Return the [x, y] coordinate for the center point of the cell that contains the specified text.  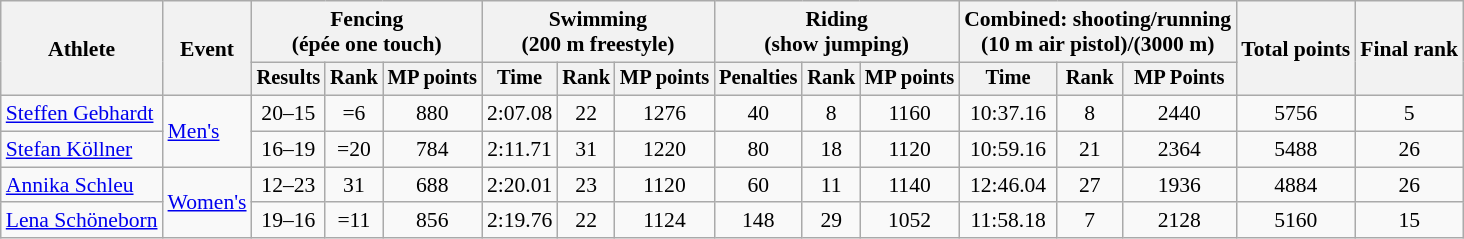
Swimming(200 m freestyle) [598, 32]
=6 [354, 114]
12:46.04 [1008, 185]
=20 [354, 150]
688 [432, 185]
Riding(show jumping) [836, 32]
10:37.16 [1008, 114]
1936 [1179, 185]
5160 [1296, 221]
Men's [208, 132]
11 [831, 185]
5 [1409, 114]
880 [432, 114]
Women's [208, 202]
Annika Schleu [82, 185]
40 [758, 114]
Steffen Gebhardt [82, 114]
2:07.08 [520, 114]
80 [758, 150]
2440 [1179, 114]
2:20.01 [520, 185]
=11 [354, 221]
148 [758, 221]
5488 [1296, 150]
Athlete [82, 48]
2128 [1179, 221]
18 [831, 150]
5756 [1296, 114]
Total points [1296, 48]
MP Points [1179, 79]
21 [1090, 150]
Lena Schöneborn [82, 221]
2:19.76 [520, 221]
856 [432, 221]
27 [1090, 185]
1140 [910, 185]
23 [586, 185]
Stefan Köllner [82, 150]
1052 [910, 221]
1160 [910, 114]
1220 [664, 150]
Event [208, 48]
1276 [664, 114]
784 [432, 150]
4884 [1296, 185]
12–23 [289, 185]
Fencing(épée one touch) [367, 32]
19–16 [289, 221]
Final rank [1409, 48]
Penalties [758, 79]
60 [758, 185]
Results [289, 79]
16–19 [289, 150]
10:59.16 [1008, 150]
11:58.18 [1008, 221]
7 [1090, 221]
2364 [1179, 150]
Combined: shooting/running(10 m air pistol)/(3000 m) [1098, 32]
2:11.71 [520, 150]
15 [1409, 221]
1124 [664, 221]
20–15 [289, 114]
29 [831, 221]
